Locate the cell with the specified text and output its (X, Y) center coordinate. 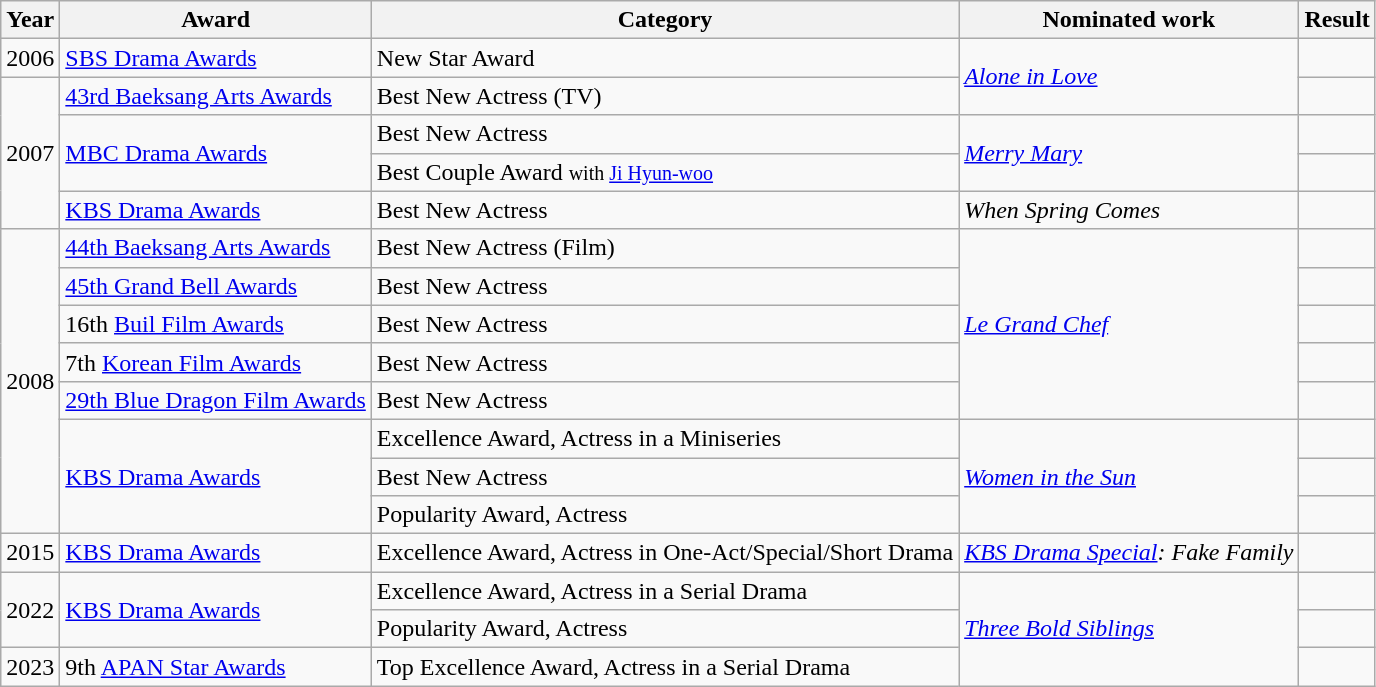
Award (216, 20)
Best Couple Award with Ji Hyun-woo (664, 172)
29th Blue Dragon Film Awards (216, 400)
9th APAN Star Awards (216, 667)
Alone in Love (1129, 77)
2022 (30, 610)
Excellence Award, Actress in a Miniseries (664, 438)
2007 (30, 153)
2008 (30, 381)
SBS Drama Awards (216, 58)
45th Grand Bell Awards (216, 286)
Le Grand Chef (1129, 324)
Result (1337, 20)
Excellence Award, Actress in a Serial Drama (664, 591)
43rd Baeksang Arts Awards (216, 96)
2006 (30, 58)
New Star Award (664, 58)
KBS Drama Special: Fake Family (1129, 553)
Top Excellence Award, Actress in a Serial Drama (664, 667)
7th Korean Film Awards (216, 362)
44th Baeksang Arts Awards (216, 248)
Nominated work (1129, 20)
2023 (30, 667)
Best New Actress (Film) (664, 248)
When Spring Comes (1129, 210)
Category (664, 20)
2015 (30, 553)
Women in the Sun (1129, 476)
Excellence Award, Actress in One-Act/Special/Short Drama (664, 553)
16th Buil Film Awards (216, 324)
MBC Drama Awards (216, 153)
Three Bold Siblings (1129, 629)
Year (30, 20)
Best New Actress (TV) (664, 96)
Merry Mary (1129, 153)
